Scan for the cell matching the given text and deliver its [X, Y] coordinate at center. 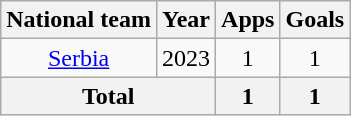
2023 [186, 58]
Serbia [79, 58]
Goals [315, 20]
Apps [248, 20]
Total [108, 96]
Year [186, 20]
National team [79, 20]
